For the text-containing cell, return its midpoint in [X, Y] coordinate format. 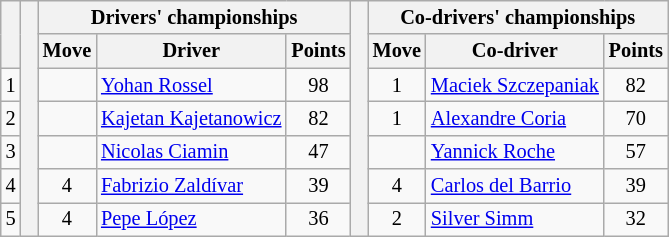
5 [11, 219]
Co-drivers' championships [518, 17]
36 [318, 219]
70 [636, 118]
Pepe López [191, 219]
Carlos del Barrio [515, 186]
Silver Simm [515, 219]
Nicolas Ciamin [191, 152]
32 [636, 219]
Yannick Roche [515, 152]
3 [11, 152]
Fabrizio Zaldívar [191, 186]
98 [318, 85]
Driver [191, 51]
Maciek Szczepaniak [515, 85]
Yohan Rossel [191, 85]
Kajetan Kajetanowicz [191, 118]
Drivers' championships [194, 17]
57 [636, 152]
Alexandre Coria [515, 118]
Co-driver [515, 51]
47 [318, 152]
